From the cell containing the given text, extract its center point as (X, Y) coordinate. 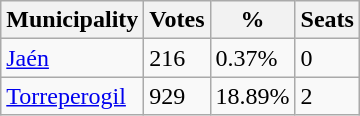
2 (327, 96)
0 (327, 58)
Torreperogil (72, 96)
Jaén (72, 58)
Votes (177, 20)
18.89% (252, 96)
Municipality (72, 20)
Seats (327, 20)
216 (177, 58)
0.37% (252, 58)
929 (177, 96)
% (252, 20)
